Pinpoint the cell where the given text exists, returning its (x, y) midpoint coordinate. 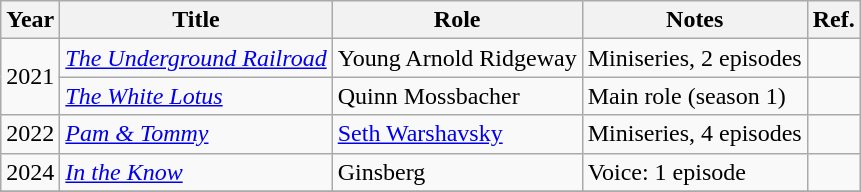
Year (30, 20)
Quinn Mossbacher (457, 96)
Notes (694, 20)
Seth Warshavsky (457, 134)
The Underground Railroad (196, 58)
2021 (30, 77)
2022 (30, 134)
In the Know (196, 172)
The White Lotus (196, 96)
2024 (30, 172)
Pam & Tommy (196, 134)
Voice: 1 episode (694, 172)
Miniseries, 4 episodes (694, 134)
Ref. (834, 20)
Ginsberg (457, 172)
Title (196, 20)
Role (457, 20)
Young Arnold Ridgeway (457, 58)
Main role (season 1) (694, 96)
Miniseries, 2 episodes (694, 58)
